Scan for the cell matching the given text and deliver its [x, y] coordinate at center. 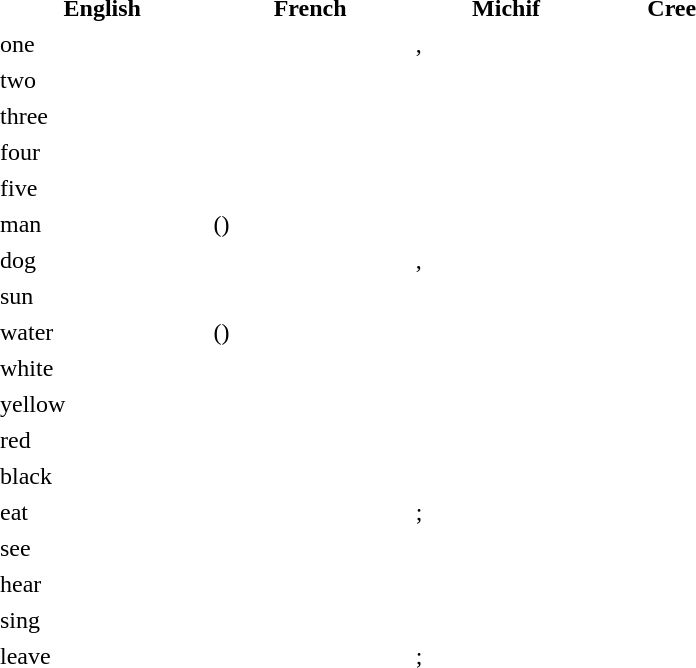
; [506, 512]
